Return (X, Y) of the center of cell containing provided text 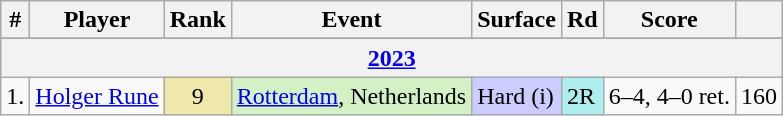
Rank (198, 20)
Rd (582, 20)
Holger Rune (97, 96)
1. (16, 96)
Event (351, 20)
2023 (392, 58)
Player (97, 20)
6–4, 4–0 ret. (669, 96)
Rotterdam, Netherlands (351, 96)
Surface (517, 20)
Score (669, 20)
160 (758, 96)
2R (582, 96)
# (16, 20)
9 (198, 96)
Hard (i) (517, 96)
